Return (x, y) of the center of cell containing provided text 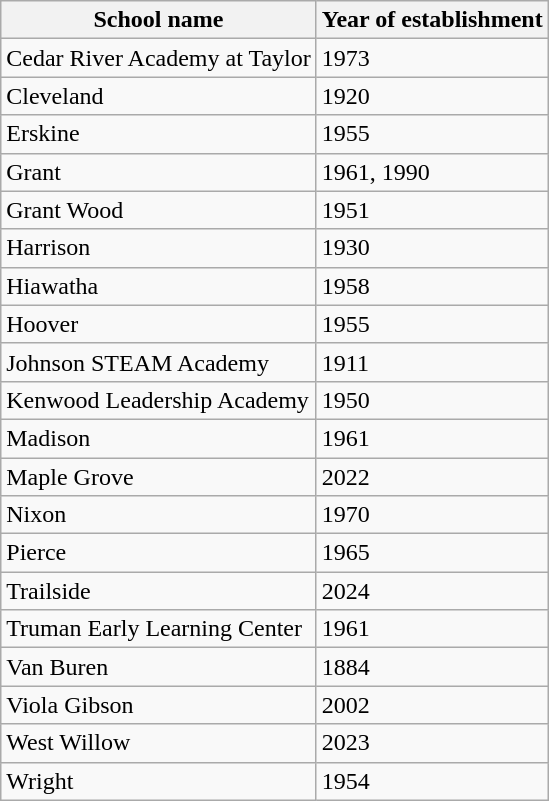
1970 (432, 515)
1911 (432, 362)
West Willow (159, 743)
Wright (159, 781)
Maple Grove (159, 477)
Van Buren (159, 667)
Nixon (159, 515)
Viola Gibson (159, 705)
Johnson STEAM Academy (159, 362)
1954 (432, 781)
1884 (432, 667)
2002 (432, 705)
Cleveland (159, 96)
Pierce (159, 553)
1950 (432, 400)
Grant (159, 172)
Year of establishment (432, 20)
Cedar River Academy at Taylor (159, 58)
1961, 1990 (432, 172)
Hoover (159, 324)
1951 (432, 210)
1965 (432, 553)
Harrison (159, 248)
School name (159, 20)
Hiawatha (159, 286)
Grant Wood (159, 210)
Kenwood Leadership Academy (159, 400)
2024 (432, 591)
1973 (432, 58)
1958 (432, 286)
Trailside (159, 591)
Truman Early Learning Center (159, 629)
1920 (432, 96)
2022 (432, 477)
2023 (432, 743)
1930 (432, 248)
Erskine (159, 134)
Madison (159, 438)
